Provide the [x, y] coordinate of the cell's center where the given text is located.  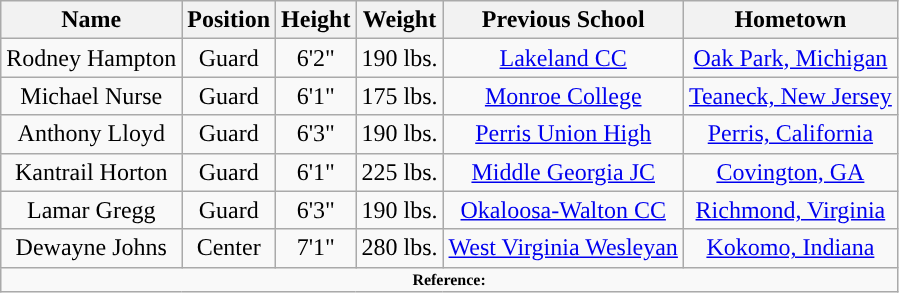
Middle Georgia JC [563, 172]
Lakeland CC [563, 58]
225 lbs. [400, 172]
Perris Union High [563, 134]
Hometown [790, 20]
Monroe College [563, 96]
Michael Nurse [92, 96]
Oak Park, Michigan [790, 58]
Okaloosa-Walton CC [563, 210]
Kantrail Horton [92, 172]
Weight [400, 20]
Dewayne Johns [92, 248]
Center [229, 248]
6'2" [316, 58]
7'1" [316, 248]
Kokomo, Indiana [790, 248]
Anthony Lloyd [92, 134]
Perris, California [790, 134]
Name [92, 20]
Reference: [450, 279]
Height [316, 20]
West Virginia Wesleyan [563, 248]
Teaneck, New Jersey [790, 96]
Richmond, Virginia [790, 210]
Covington, GA [790, 172]
175 lbs. [400, 96]
Position [229, 20]
Rodney Hampton [92, 58]
Previous School [563, 20]
Lamar Gregg [92, 210]
280 lbs. [400, 248]
